Extract the [X, Y] coordinate from the center of the cell holding the provided text.  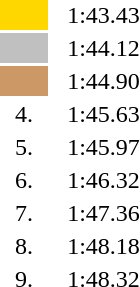
7. [24, 213]
8. [24, 246]
5. [24, 147]
6. [24, 180]
4. [24, 114]
